Extract the (x, y) coordinate from the center of the cell holding the provided text.  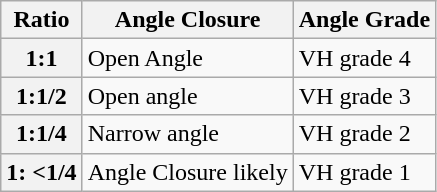
1:1 (42, 58)
1:1/4 (42, 134)
Open Angle (188, 58)
Angle Closure (188, 20)
1:1/2 (42, 96)
Angle Grade (364, 20)
Ratio (42, 20)
VH grade 4 (364, 58)
VH grade 2 (364, 134)
VH grade 3 (364, 96)
Narrow angle (188, 134)
Open angle (188, 96)
1: <1/4 (42, 172)
Angle Closure likely (188, 172)
VH grade 1 (364, 172)
